Detect which cell encompasses the target text, then output its [x, y] center coordinate. 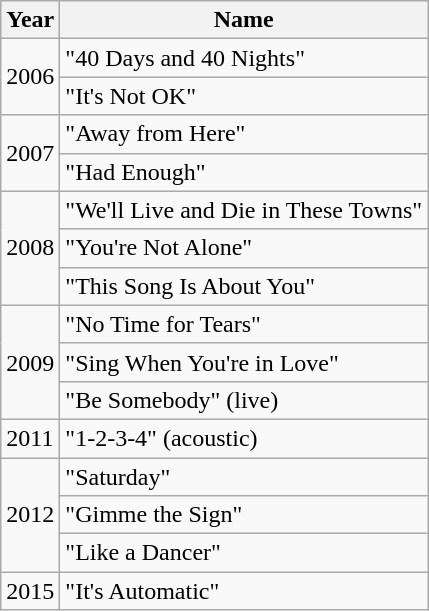
Year [30, 20]
"Gimme the Sign" [244, 515]
"It's Automatic" [244, 591]
Name [244, 20]
2015 [30, 591]
"Had Enough" [244, 172]
2011 [30, 438]
2009 [30, 362]
"This Song Is About You" [244, 286]
"40 Days and 40 Nights" [244, 58]
"Like a Dancer" [244, 553]
2006 [30, 77]
2012 [30, 515]
"No Time for Tears" [244, 324]
2007 [30, 153]
"We'll Live and Die in These Towns" [244, 210]
"Sing When You're in Love" [244, 362]
"1-2-3-4" (acoustic) [244, 438]
"Away from Here" [244, 134]
"Be Somebody" (live) [244, 400]
2008 [30, 248]
"Saturday" [244, 477]
"It's Not OK" [244, 96]
"You're Not Alone" [244, 248]
